Pinpoint the cell where the given text exists, returning its (x, y) midpoint coordinate. 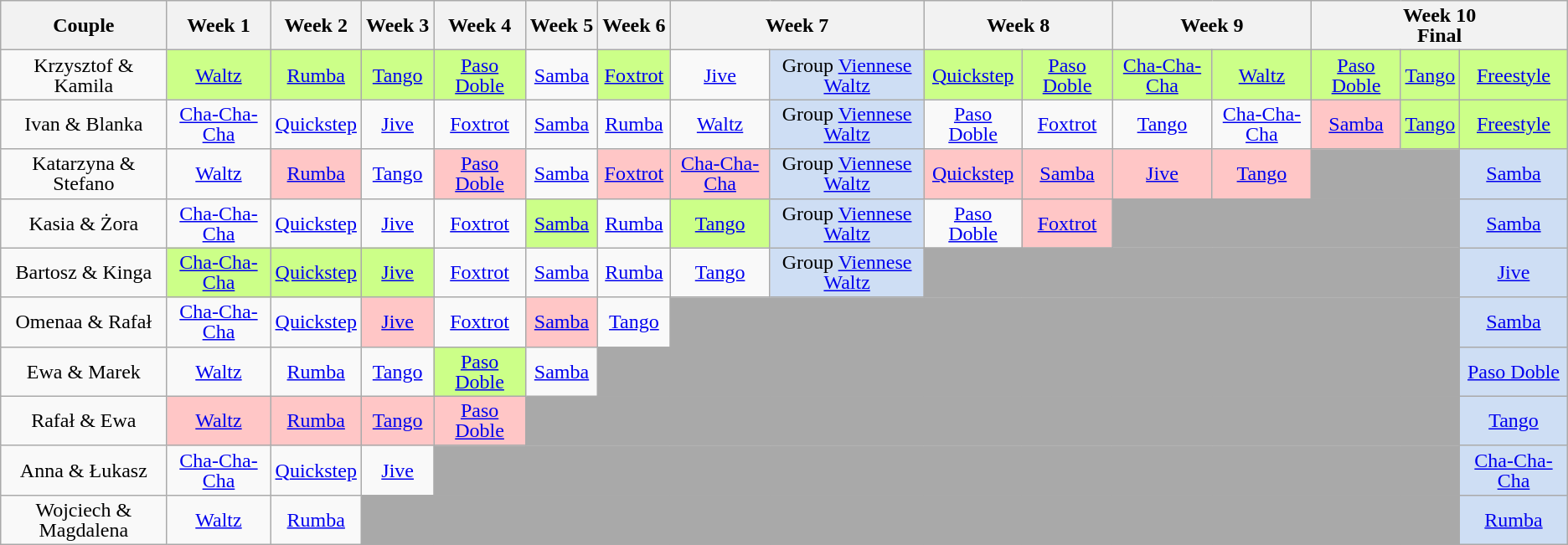
Rafał & Ewa (84, 420)
Katarzyna & Stefano (84, 174)
Wojciech & Magdalena (84, 519)
Omenaa & Rafał (84, 321)
Week 10Final (1439, 25)
Couple (84, 25)
Krzysztof & Kamila (84, 75)
Kasia & Żora (84, 223)
Week 1 (219, 25)
Week 9 (1212, 25)
Anna & Łukasz (84, 470)
Ivan & Blanka (84, 124)
Week 5 (561, 25)
Week 3 (397, 25)
Week 6 (634, 25)
Week 8 (1019, 25)
Week 7 (797, 25)
Week 4 (480, 25)
Week 2 (316, 25)
Bartosz & Kinga (84, 273)
Ewa & Marek (84, 372)
